Scan for the cell matching the given text and deliver its (X, Y) coordinate at center. 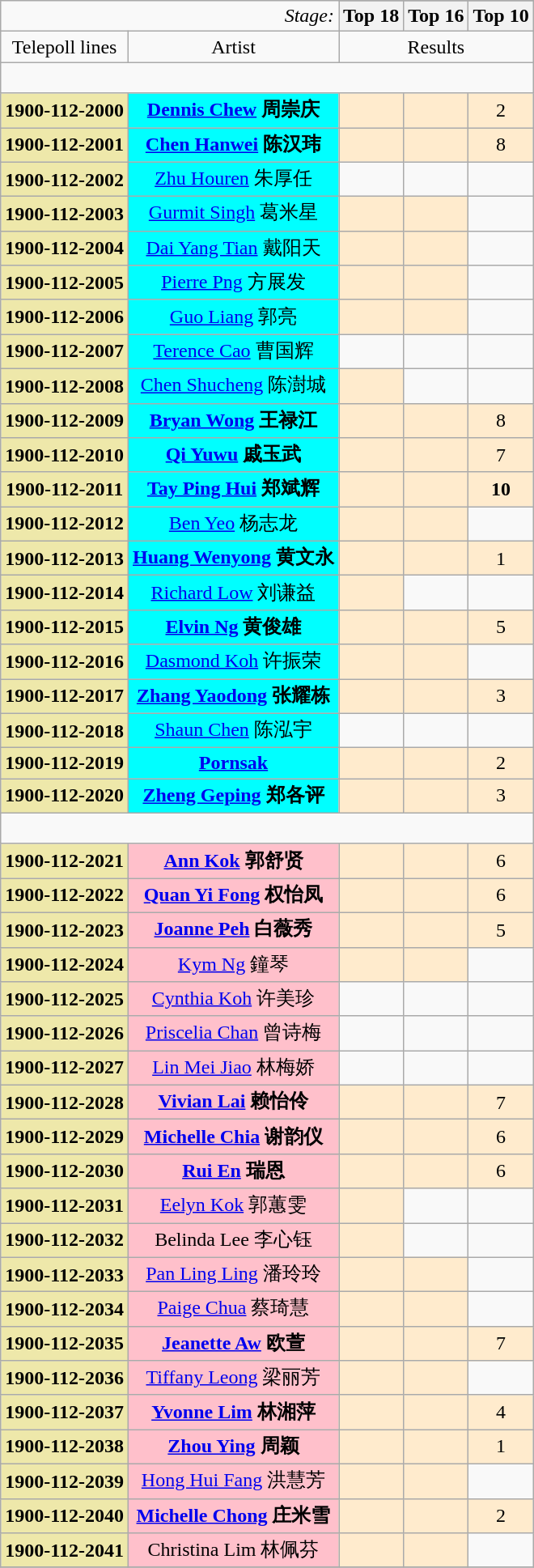
Priscelia Chan 曾诗梅 (233, 1033)
Michelle Chong 庄米雪 (233, 1515)
Zhang Yaodong 张耀栋 (233, 696)
1900-112-2033 (65, 1274)
1900-112-2038 (65, 1447)
1900-112-2039 (65, 1481)
1900-112-2005 (65, 283)
1900-112-2021 (65, 861)
Richard Low 刘谦益 (233, 593)
Belinda Lee 李心钰 (233, 1240)
Tay Ping Hui 郑斌辉 (233, 489)
Terence Cao 曹国辉 (233, 351)
Results (435, 47)
1900-112-2013 (65, 559)
Quan Yi Fong 权怡凤 (233, 895)
Zheng Geping 郑各评 (233, 797)
Zhou Ying 周颖 (233, 1447)
1900-112-2037 (65, 1412)
1900-112-2034 (65, 1310)
Pan Ling Ling 潘玲玲 (233, 1274)
Shaun Chen 陈泓宇 (233, 730)
Artist (233, 47)
Bryan Wong 王禄江 (233, 421)
Pierre Png 方展发 (233, 283)
Paige Chua 蔡琦慧 (233, 1310)
1900-112-2028 (65, 1103)
10 (501, 489)
Chen Hanwei 陈汉玮 (233, 146)
Top 18 (371, 16)
1900-112-2003 (65, 214)
Hong Hui Fang 洪慧芳 (233, 1481)
1900-112-2029 (65, 1137)
Kym Ng 鐘琴 (233, 965)
1900-112-2032 (65, 1240)
Qi Yuwu 戚玉武 (233, 455)
Dennis Chew 周崇庆 (233, 110)
1900-112-2027 (65, 1069)
1900-112-2019 (65, 763)
4 (501, 1412)
1900-112-2031 (65, 1206)
Joanne Peh 白薇秀 (233, 929)
1900-112-2020 (65, 797)
1900-112-2010 (65, 455)
Chen Shucheng 陈澍城 (233, 385)
Cynthia Koh 许美珍 (233, 999)
1900-112-2023 (65, 929)
Top 10 (501, 16)
Ann Kok 郭舒贤 (233, 861)
Dai Yang Tian 戴阳天 (233, 248)
1900-112-2016 (65, 662)
Guo Liang 郭亮 (233, 317)
Lin Mei Jiao 林梅娇 (233, 1069)
1900-112-2007 (65, 351)
Zhu Houren 朱厚任 (233, 180)
Dasmond Koh 许振荣 (233, 662)
1900-112-2041 (65, 1551)
1900-112-2018 (65, 730)
Vivian Lai 赖怡伶 (233, 1103)
1900-112-2036 (65, 1378)
1900-112-2000 (65, 110)
1900-112-2017 (65, 696)
Ben Yeo 杨志龙 (233, 525)
1900-112-2001 (65, 146)
1900-112-2015 (65, 627)
1900-112-2009 (65, 421)
Gurmit Singh 葛米星 (233, 214)
Elvin Ng 黄俊雄 (233, 627)
Telepoll lines (65, 47)
1900-112-2022 (65, 895)
1900-112-2012 (65, 525)
1900-112-2024 (65, 965)
1900-112-2008 (65, 385)
Huang Wenyong 黄文永 (233, 559)
1900-112-2035 (65, 1344)
1900-112-2014 (65, 593)
Michelle Chia 谢韵仪 (233, 1137)
1900-112-2026 (65, 1033)
Christina Lim 林佩芬 (233, 1551)
1900-112-2030 (65, 1171)
1900-112-2025 (65, 999)
Eelyn Kok 郭蕙雯 (233, 1206)
Tiffany Leong 梁丽芳 (233, 1378)
1900-112-2002 (65, 180)
Yvonne Lim 林湘萍 (233, 1412)
1900-112-2011 (65, 489)
Rui En 瑞恩 (233, 1171)
1900-112-2040 (65, 1515)
1900-112-2006 (65, 317)
1900-112-2004 (65, 248)
Stage: (170, 16)
Jeanette Aw 欧萱 (233, 1344)
Pornsak (233, 763)
Top 16 (436, 16)
